Find where the given text appears and provide that cell's center as (X, Y) coordinate. 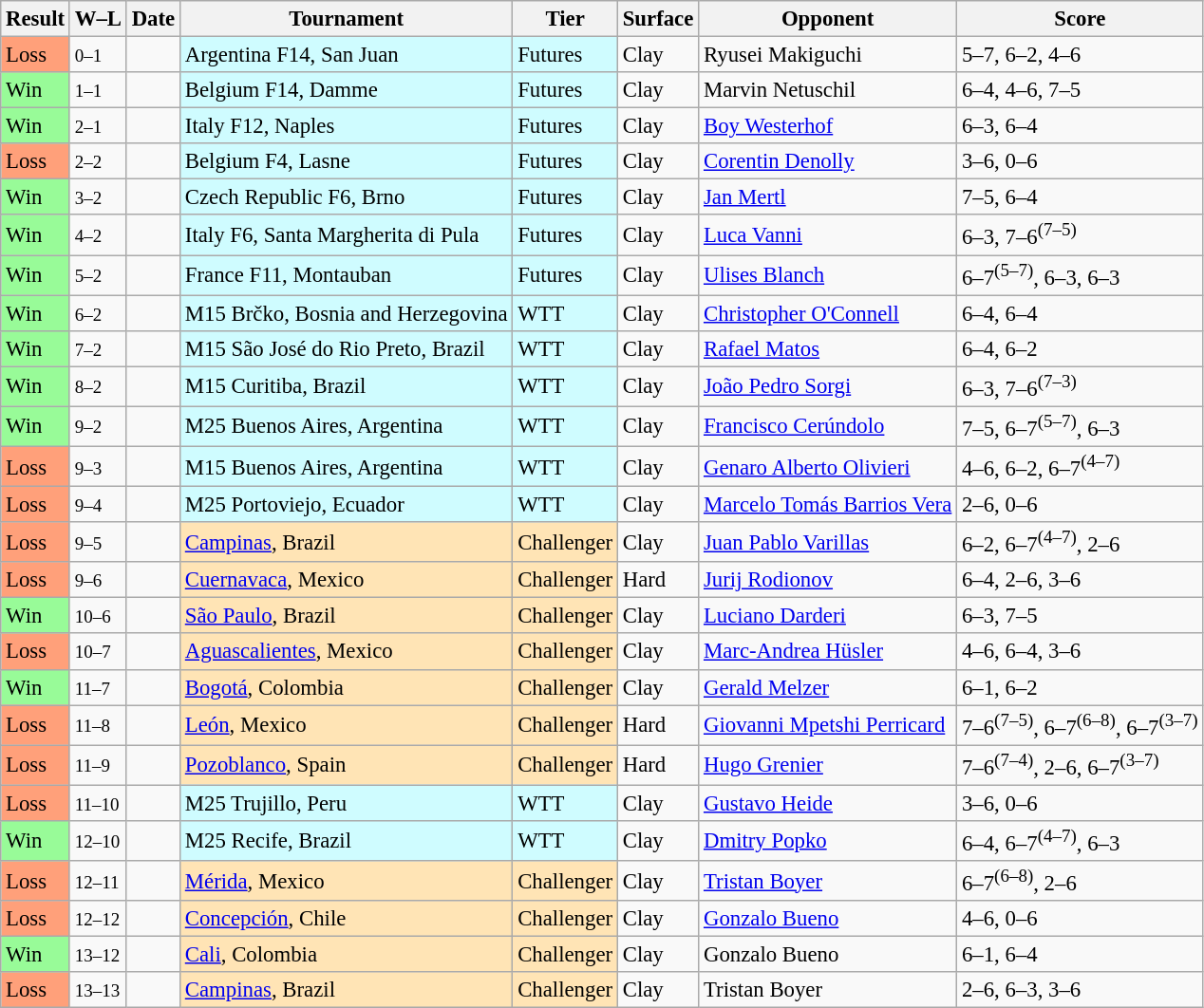
Marvin Netuschil (828, 90)
Bogotá, Colombia (346, 687)
2–6, 0–6 (1081, 505)
Gustavo Heide (828, 803)
6–4, 6–2 (1081, 348)
Genaro Alberto Olivieri (828, 466)
Pozoblanco, Spain (346, 765)
7–5, 6–4 (1081, 197)
Score (1081, 19)
7–2 (98, 348)
4–6, 6–2, 6–7(4–7) (1081, 466)
Giovanni Mpetshi Perricard (828, 725)
Belgium F14, Damme (346, 90)
São Paulo, Brazil (346, 616)
4–6, 0–6 (1081, 919)
Date (153, 19)
Corentin Denolly (828, 161)
Surface (657, 19)
6–4, 6–4 (1081, 313)
11–10 (98, 803)
Italy F6, Santa Margherita di Pula (346, 234)
Francisco Cerúndolo (828, 426)
Rafael Matos (828, 348)
Aguascalientes, Mexico (346, 652)
13–12 (98, 955)
M25 Recife, Brazil (346, 841)
Marc-Andrea Hüsler (828, 652)
M15 Curitiba, Brazil (346, 386)
M15 Brčko, Bosnia and Herzegovina (346, 313)
11–7 (98, 687)
9–5 (98, 542)
7–5, 6–7(5–7), 6–3 (1081, 426)
10–7 (98, 652)
Tier (566, 19)
9–4 (98, 505)
5–2 (98, 275)
W–L (98, 19)
6–1, 6–2 (1081, 687)
6–2, 6–7(4–7), 2–6 (1081, 542)
Belgium F4, Lasne (346, 161)
Czech Republic F6, Brno (346, 197)
France F11, Montauban (346, 275)
6–4, 4–6, 7–5 (1081, 90)
Cuernavaca, Mexico (346, 580)
M15 Buenos Aires, Argentina (346, 466)
Dmitry Popko (828, 841)
6–2 (98, 313)
Gerald Melzer (828, 687)
0–1 (98, 55)
Luciano Darderi (828, 616)
12–10 (98, 841)
9–6 (98, 580)
Hugo Grenier (828, 765)
Jan Mertl (828, 197)
6–4, 6–7(4–7), 6–3 (1081, 841)
9–3 (98, 466)
Jurij Rodionov (828, 580)
3–2 (98, 197)
León, Mexico (346, 725)
1–1 (98, 90)
6–1, 6–4 (1081, 955)
6–4, 2–6, 3–6 (1081, 580)
9–2 (98, 426)
6–7(6–8), 2–6 (1081, 881)
M25 Trujillo, Peru (346, 803)
6–3, 7–6(7–3) (1081, 386)
12–12 (98, 919)
5–7, 6–2, 4–6 (1081, 55)
Juan Pablo Varillas (828, 542)
6–3, 7–6(7–5) (1081, 234)
Ryusei Makiguchi (828, 55)
M15 São José do Rio Preto, Brazil (346, 348)
6–7(5–7), 6–3, 6–3 (1081, 275)
M25 Portoviejo, Ecuador (346, 505)
4–2 (98, 234)
Argentina F14, San Juan (346, 55)
12–11 (98, 881)
2–1 (98, 126)
Tournament (346, 19)
4–6, 6–4, 3–6 (1081, 652)
Opponent (828, 19)
11–9 (98, 765)
8–2 (98, 386)
11–8 (98, 725)
Boy Westerhof (828, 126)
Cali, Colombia (346, 955)
Luca Vanni (828, 234)
M25 Buenos Aires, Argentina (346, 426)
Christopher O'Connell (828, 313)
Result (36, 19)
Italy F12, Naples (346, 126)
Ulises Blanch (828, 275)
João Pedro Sorgi (828, 386)
2–6, 6–3, 3–6 (1081, 990)
6–3, 7–5 (1081, 616)
13–13 (98, 990)
6–3, 6–4 (1081, 126)
7–6(7–4), 2–6, 6–7(3–7) (1081, 765)
Marcelo Tomás Barrios Vera (828, 505)
7–6(7–5), 6–7(6–8), 6–7(3–7) (1081, 725)
Mérida, Mexico (346, 881)
2–2 (98, 161)
10–6 (98, 616)
Concepción, Chile (346, 919)
